Scan for the cell matching the given text and deliver its (x, y) coordinate at center. 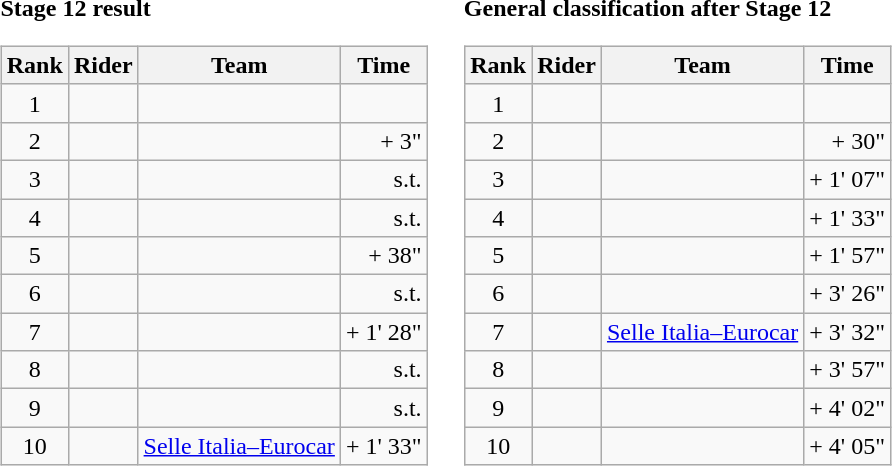
+ 4' 02" (848, 408)
+ 38" (384, 256)
+ 1' 28" (384, 332)
+ 4' 05" (848, 446)
+ 1' 07" (848, 179)
+ 3' 57" (848, 370)
+ 3' 32" (848, 332)
+ 3" (384, 141)
+ 30" (848, 141)
+ 3' 26" (848, 294)
+ 1' 57" (848, 256)
